Return [x, y] of the center of cell containing provided text 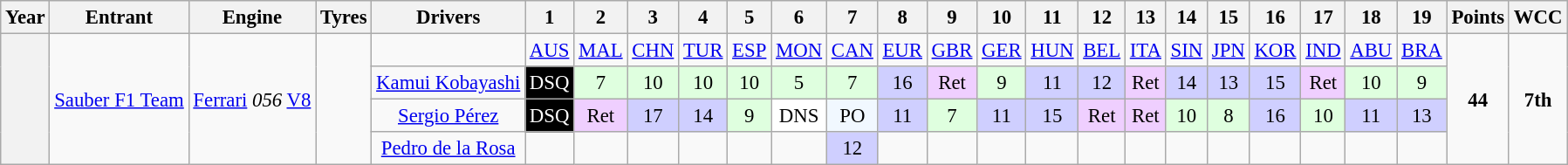
IND [1323, 51]
3 [653, 17]
GBR [951, 51]
ESP [750, 51]
2 [600, 17]
WCC [1537, 17]
GER [1002, 51]
Drivers [448, 17]
CHN [653, 51]
Year [25, 17]
19 [1422, 17]
MAL [600, 51]
AUS [550, 51]
HUN [1052, 51]
ITA [1145, 51]
7th [1537, 100]
PO [852, 116]
4 [703, 17]
Ferrari 056 V8 [252, 100]
Kamui Kobayashi [448, 83]
Sauber F1 Team [119, 100]
ABU [1372, 51]
BEL [1102, 51]
EUR [902, 51]
1 [550, 17]
Entrant [119, 17]
Points [1478, 17]
MON [799, 51]
Sergio Pérez [448, 116]
TUR [703, 51]
44 [1478, 100]
Pedro de la Rosa [448, 148]
JPN [1229, 51]
18 [1372, 17]
6 [799, 17]
KOR [1276, 51]
CAN [852, 51]
Tyres [344, 17]
BRA [1422, 51]
SIN [1187, 51]
Engine [252, 17]
DNS [799, 116]
